Search for the cell housing the specified text and yield its (X, Y) center coordinate. 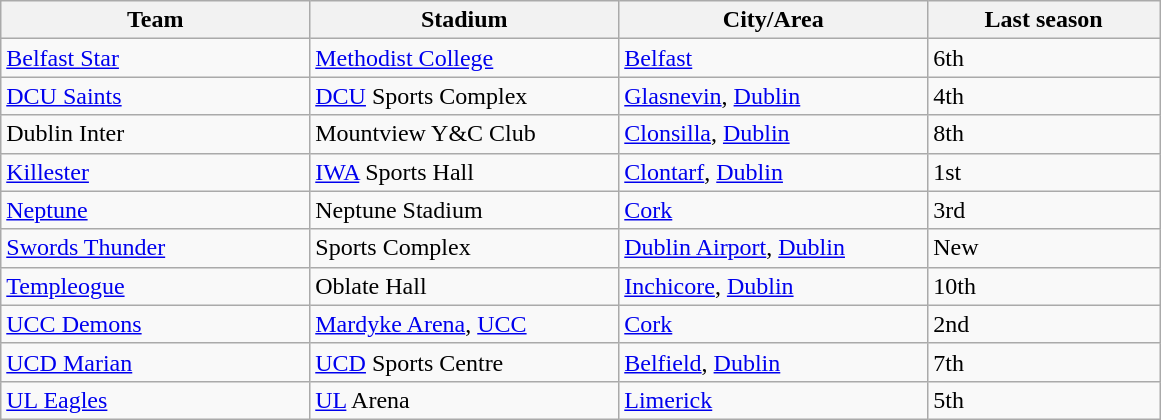
4th (1044, 96)
Mountview Y&C Club (464, 134)
UL Eagles (156, 400)
Inchicore, Dublin (774, 286)
Belfast (774, 58)
6th (1044, 58)
Team (156, 20)
Sports Complex (464, 248)
Dublin Airport, Dublin (774, 248)
Swords Thunder (156, 248)
Clonsilla, Dublin (774, 134)
DCU Saints (156, 96)
Templeogue (156, 286)
IWA Sports Hall (464, 172)
1st (1044, 172)
Limerick (774, 400)
UCC Demons (156, 324)
UCD Marian (156, 362)
Oblate Hall (464, 286)
Methodist College (464, 58)
Belfast Star (156, 58)
Glasnevin, Dublin (774, 96)
Last season (1044, 20)
Neptune (156, 210)
Stadium (464, 20)
UL Arena (464, 400)
8th (1044, 134)
Killester (156, 172)
Clontarf, Dublin (774, 172)
2nd (1044, 324)
Dublin Inter (156, 134)
City/Area (774, 20)
UCD Sports Centre (464, 362)
Belfield, Dublin (774, 362)
Mardyke Arena, UCC (464, 324)
3rd (1044, 210)
7th (1044, 362)
DCU Sports Complex (464, 96)
Neptune Stadium (464, 210)
10th (1044, 286)
5th (1044, 400)
New (1044, 248)
